Search for the cell housing the specified text and yield its (X, Y) center coordinate. 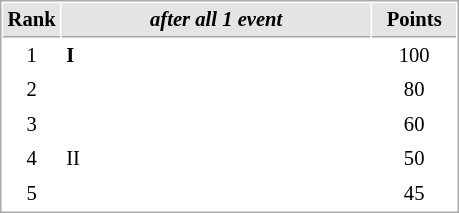
60 (414, 124)
Points (414, 20)
80 (414, 90)
2 (32, 90)
II (216, 158)
5 (32, 194)
3 (32, 124)
45 (414, 194)
50 (414, 158)
I (216, 56)
Rank (32, 20)
1 (32, 56)
after all 1 event (216, 20)
100 (414, 56)
4 (32, 158)
